Determine the [X, Y] coordinate at the center of the cell enclosing the given text.  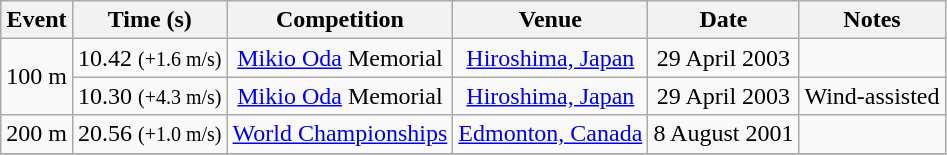
200 m [37, 134]
10.42 (+1.6 m/s) [150, 58]
10.30 (+4.3 m/s) [150, 96]
Edmonton, Canada [550, 134]
World Championships [340, 134]
Notes [872, 20]
Event [37, 20]
20.56 (+1.0 m/s) [150, 134]
Competition [340, 20]
Venue [550, 20]
100 m [37, 77]
Time (s) [150, 20]
Wind-assisted [872, 96]
Date [724, 20]
8 August 2001 [724, 134]
